Identify which cell holds the provided text, then report its [x, y] central coordinate. 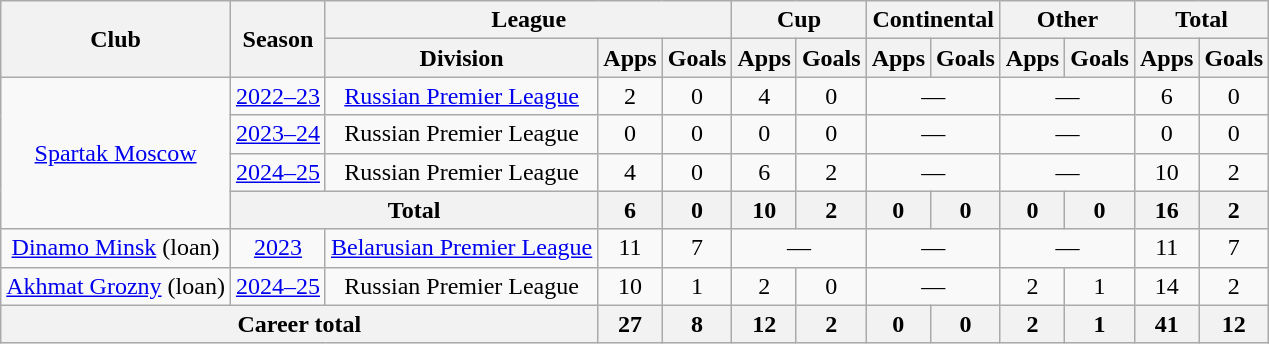
Club [116, 39]
2023 [278, 248]
Division [461, 58]
2023–24 [278, 134]
Other [1067, 20]
Season [278, 39]
Akhmat Grozny (loan) [116, 286]
14 [1166, 286]
Continental [933, 20]
Dinamo Minsk (loan) [116, 248]
2022–23 [278, 96]
8 [697, 324]
16 [1166, 210]
Spartak Moscow [116, 153]
Cup [799, 20]
27 [630, 324]
Belarusian Premier League [461, 248]
League [528, 20]
Career total [300, 324]
41 [1166, 324]
